Output the [x, y] coordinate of the center of the cell containing the given text.  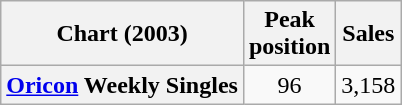
Peakposition [289, 34]
Oricon Weekly Singles [122, 85]
Chart (2003) [122, 34]
96 [289, 85]
Sales [368, 34]
3,158 [368, 85]
